Find where the given text appears and provide that cell's center as (x, y) coordinate. 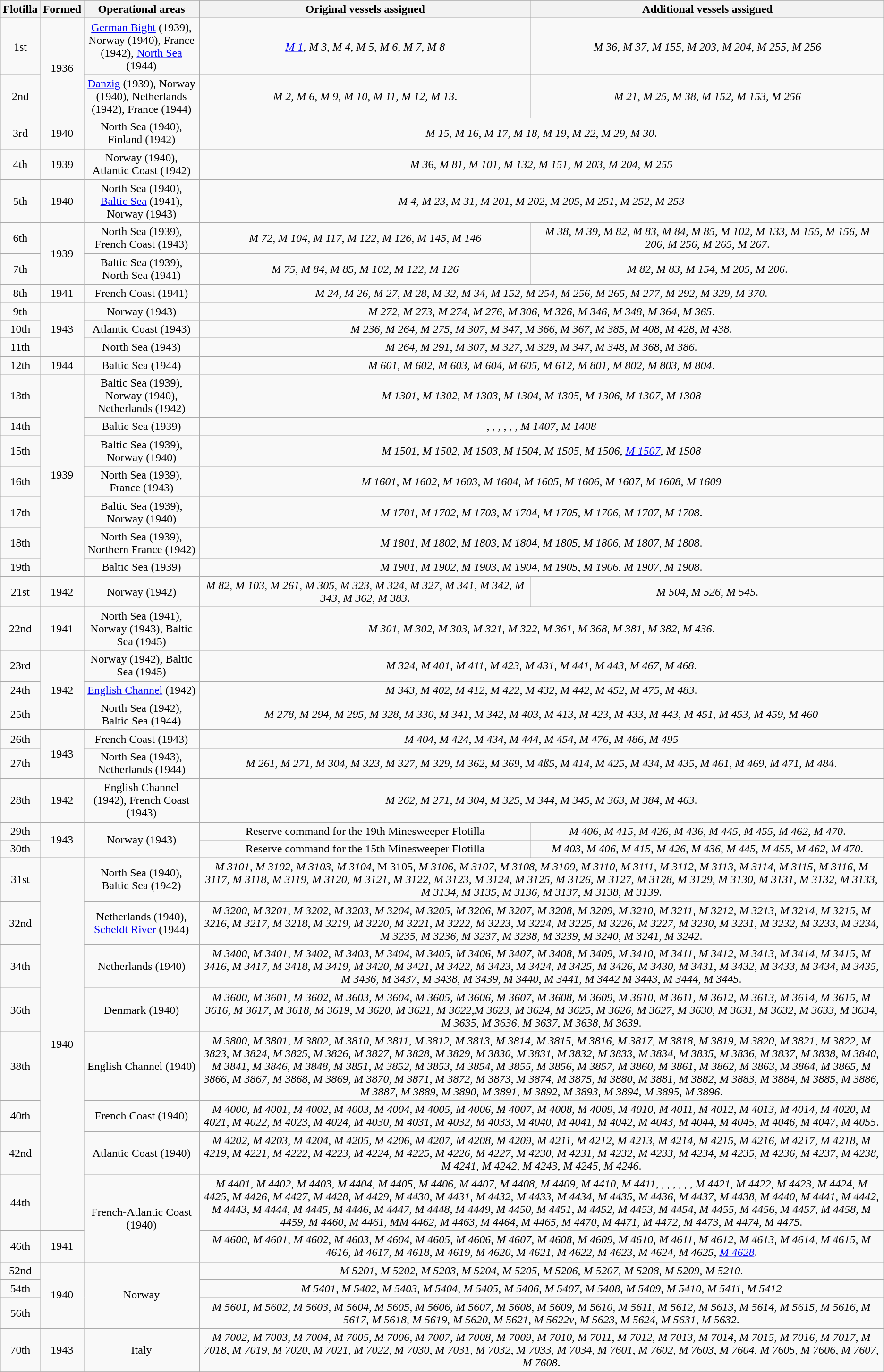
6th (20, 238)
34th (20, 967)
North Sea (1940), Baltic Sea (1941), Norway (1943) (142, 201)
English Channel (1940) (142, 1066)
M 278, M 294, M 295, M 328, M 330, M 341, M 342, M 403, M 413, M 423, M 433, M 443, M 451, M 453, M 459, M 460 (542, 715)
M 272, M 273, M 274, M 276, M 306, M 326, M 346, M 348, M 364, M 365. (542, 311)
North Sea (1942), Baltic Sea (1944) (142, 715)
70th (20, 1350)
M 24, M 26, M 27, M 28, M 32, M 34, M 152, M 254, M 256, M 265, M 277, M 292, M 329, M 370. (542, 293)
13th (20, 396)
42nd (20, 1153)
38th (20, 1066)
M 38, M 39, M 82, M 83, M 84, M 85, M 102, M 133, M 155, M 156, M 206, M 256, M 265, M 267. (707, 238)
M 15, M 16, M 17, M 18, M 19, M 22, M 29, M 30. (542, 133)
5th (20, 201)
M 82, M 83, M 154, M 205, M 206. (707, 269)
Italy (142, 1350)
English Channel (1942), French Coast (1943) (142, 800)
M 301, M 302, M 303, M 321, M 322, M 361, M 368, M 381, M 382, M 436. (542, 629)
17th (20, 513)
2nd (20, 96)
22nd (20, 629)
Flotilla (20, 9)
M 75, M 84, M 85, M 102, M 122, M 126 (365, 269)
11th (20, 347)
12th (20, 365)
32nd (20, 923)
1st (20, 46)
M 1301, M 1302, M 1303, M 1304, M 1305, M 1306, M 1307, M 1308 (542, 396)
54th (20, 1288)
M 82, M 103, M 261, M 305, M 323, M 324, M 327, M 341, M 342, M 343, M 362, M 383. (365, 592)
M 21, M 25, M 38, M 152, M 153, M 256 (707, 96)
M 262, M 271, M 304, M 325, M 344, M 345, M 363, M 384, M 463. (542, 800)
46th (20, 1246)
Danzig (1939), Norway (1940), Netherlands (1942), France (1944) (142, 96)
M 601, M 602, M 603, M 604, M 605, M 612, M 801, M 802, M 803, M 804. (542, 365)
21st (20, 592)
Baltic Sea (1939), Norway (1940), Netherlands (1942) (142, 396)
French-Atlantic Coast (1940) (142, 1218)
9th (20, 311)
Norway (142, 1295)
1944 (62, 365)
Atlantic Coast (1940) (142, 1153)
M 261, M 271, M 304, M 323, M 327, M 329, M 362, M 369, M 4ß5, M 414, M 425, M 434, M 435, M 461, M 469, M 471, M 484. (542, 763)
26th (20, 739)
8th (20, 293)
M 1, M 3, M 4, M 5, M 6, M 7, M 8 (365, 46)
Norway (1942) (142, 592)
Netherlands (1940), Scheldt River (1944) (142, 923)
Norway (1942), Baltic Sea (1945) (142, 665)
27th (20, 763)
North Sea (1939), Northern France (1942) (142, 543)
M 5201, M 5202, M 5203, M 5204, M 5205, M 5206, M 5207, M 5208, M 5209, M 5210. (542, 1271)
3rd (20, 133)
36th (20, 1010)
North Sea (1943), Netherlands (1944) (142, 763)
16th (20, 481)
Atlantic Coast (1943) (142, 329)
M 264, M 291, M 307, M 327, M 329, M 347, M 348, M 368, M 386. (542, 347)
Norway (1940), Atlantic Coast (1942) (142, 164)
Operational areas (142, 9)
North Sea (1940), Baltic Sea (1942) (142, 880)
M 4, M 23, M 31, M 201, M 202, M 205, M 251, M 252, M 253 (542, 201)
French Coast (1940) (142, 1116)
Baltic Sea (1939), North Sea (1941) (142, 269)
23rd (20, 665)
North Sea (1940), Finland (1942) (142, 133)
Formed (62, 9)
North Sea (1939), France (1943) (142, 481)
29th (20, 831)
52nd (20, 1271)
North Sea (1941), Norway (1943), Baltic Sea (1945) (142, 629)
M 1801, M 1802, M 1803, M 1804, M 1805, M 1806, M 1807, M 1808. (542, 543)
M 406, M 415, M 426, M 436, M 445, M 455, M 462, M 470. (707, 831)
M 2, M 6, M 9, M 10, M 11, M 12, M 13. (365, 96)
M 324, M 401, M 411, M 423, M 431, M 441, M 443, M 467, M 468. (542, 665)
Netherlands (1940) (142, 967)
Baltic Sea (1944) (142, 365)
German Bight (1939), Norway (1940), France (1942), North Sea (1944) (142, 46)
40th (20, 1116)
Reserve command for the 19th Minesweeper Flotilla (365, 831)
Additional vessels assigned (707, 9)
North Sea (1939), French Coast (1943) (142, 238)
M 36, M 37, M 155, M 203, M 204, M 255, M 256 (707, 46)
19th (20, 567)
44th (20, 1203)
M 1701, M 1702, M 1703, M 1704, M 1705, M 1706, M 1707, M 1708. (542, 513)
Reserve command for the 15th Minesweeper Flotilla (365, 849)
Original vessels assigned (365, 9)
M 504, M 526, M 545. (707, 592)
M 403, M 406, M 415, M 426, M 436, M 445, M 455, M 462, M 470. (707, 849)
French Coast (1941) (142, 293)
4th (20, 164)
M 1501, M 1502, M 1503, M 1504, M 1505, M 1506, M 1507, M 1508 (542, 451)
, , , , , , M 1407, M 1408 (542, 427)
M 5401, M 5402, M 5403, M 5404, M 5405, M 5406, M 5407, M 5408, M 5409, M 5410, M 5411, M 5412 (542, 1288)
28th (20, 800)
14th (20, 427)
M 1601, M 1602, M 1603, M 1604, M 1605, M 1606, M 1607, M 1608, M 1609 (542, 481)
56th (20, 1313)
24th (20, 690)
18th (20, 543)
30th (20, 849)
10th (20, 329)
25th (20, 715)
1936 (62, 68)
M 404, M 424, M 434, M 444, M 454, M 476, M 486, M 495 (542, 739)
M 236, M 264, M 275, M 307, M 347, M 366, M 367, M 385, M 408, M 428, M 438. (542, 329)
31st (20, 880)
M 36, M 81, M 101, M 132, M 151, M 203, M 204, M 255 (542, 164)
M 343, M 402, M 412, M 422, M 432, M 442, M 452, M 475, M 483. (542, 690)
M 1901, M 1902, M 1903, M 1904, M 1905, M 1906, M 1907, M 1908. (542, 567)
7th (20, 269)
15th (20, 451)
English Channel (1942) (142, 690)
M 72, M 104, M 117, M 122, M 126, M 145, M 146 (365, 238)
North Sea (1943) (142, 347)
French Coast (1943) (142, 739)
Denmark (1940) (142, 1010)
